Locate the cell with the specified text and output its (X, Y) center coordinate. 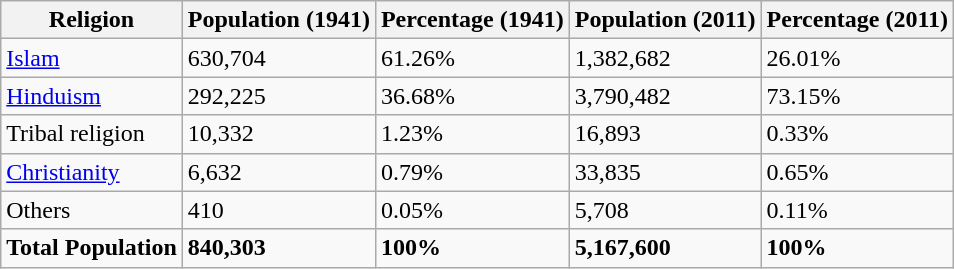
Population (2011) (665, 20)
Islam (92, 58)
Percentage (1941) (472, 20)
0.05% (472, 210)
Others (92, 210)
Christianity (92, 172)
Total Population (92, 248)
33,835 (665, 172)
3,790,482 (665, 96)
5,708 (665, 210)
840,303 (278, 248)
5,167,600 (665, 248)
0.65% (858, 172)
Population (1941) (278, 20)
73.15% (858, 96)
630,704 (278, 58)
1,382,682 (665, 58)
26.01% (858, 58)
0.11% (858, 210)
10,332 (278, 134)
Tribal religion (92, 134)
0.33% (858, 134)
0.79% (472, 172)
410 (278, 210)
Hinduism (92, 96)
Religion (92, 20)
6,632 (278, 172)
16,893 (665, 134)
36.68% (472, 96)
61.26% (472, 58)
1.23% (472, 134)
Percentage (2011) (858, 20)
292,225 (278, 96)
